Search for the cell housing the specified text and yield its (X, Y) center coordinate. 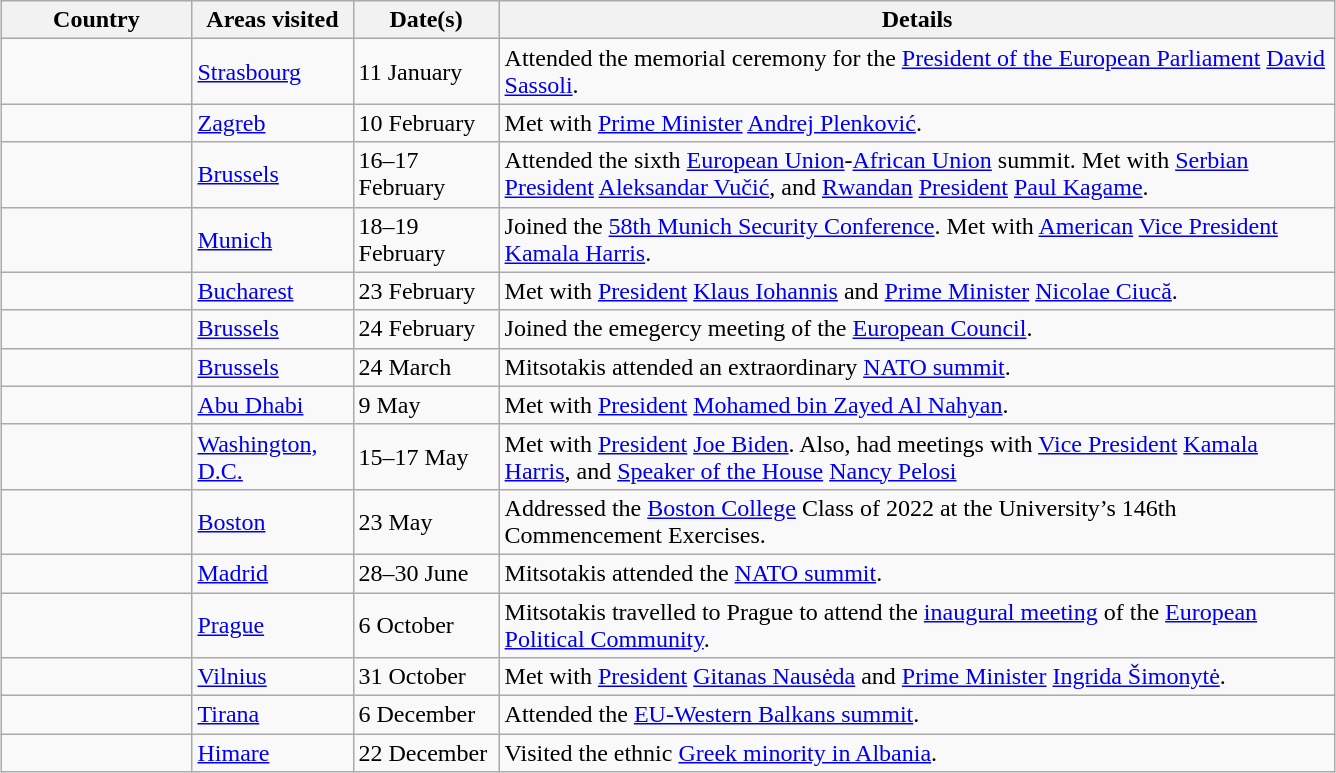
Bucharest (272, 291)
Mitsotakis attended the NATO summit. (917, 573)
16–17 February (426, 174)
Himare (272, 753)
Joined the emegercy meeting of the European Council. (917, 329)
Munich (272, 240)
6 October (426, 624)
24 February (426, 329)
Addressed the Boston College Class of 2022 at the University’s 146th Commencement Exercises. (917, 522)
Met with President Gitanas Nausėda and Prime Minister Ingrida Šimonytė. (917, 677)
10 February (426, 123)
Attended the sixth European Union-African Union summit. Met with Serbian President Aleksandar Vučić, and Rwandan President Paul Kagame. (917, 174)
31 October (426, 677)
Met with Prime Minister Andrej Plenković. (917, 123)
Areas visited (272, 20)
23 May (426, 522)
24 March (426, 367)
23 February (426, 291)
Vilnius (272, 677)
28–30 June (426, 573)
22 December (426, 753)
15–17 May (426, 456)
Date(s) (426, 20)
Boston (272, 522)
Abu Dhabi (272, 405)
Tirana (272, 715)
Zagreb (272, 123)
18–19 February (426, 240)
Mitsotakis travelled to Prague to attend the inaugural meeting of the European Political Community. (917, 624)
Mitsotakis attended an extraordinary NATO summit. (917, 367)
Attended the memorial ceremony for the President of the European Parliament David Sassoli. (917, 72)
Met with President Joe Biden. Also, had meetings with Vice President Kamala Harris, and Speaker of the House Nancy Pelosi (917, 456)
Madrid (272, 573)
6 December (426, 715)
Country (96, 20)
11 January (426, 72)
Met with President Klaus Iohannis and Prime Minister Nicolae Ciucă. (917, 291)
9 May (426, 405)
Prague (272, 624)
Attended the EU-Western Balkans summit. (917, 715)
Strasbourg (272, 72)
Details (917, 20)
Joined the 58th Munich Security Conference. Met with American Vice President Kamala Harris. (917, 240)
Met with President Mohamed bin Zayed Al Nahyan. (917, 405)
Washington, D.C. (272, 456)
Visited the ethnic Greek minority in Albania. (917, 753)
